Return the (x, y) coordinate for the center point of the cell that contains the specified text.  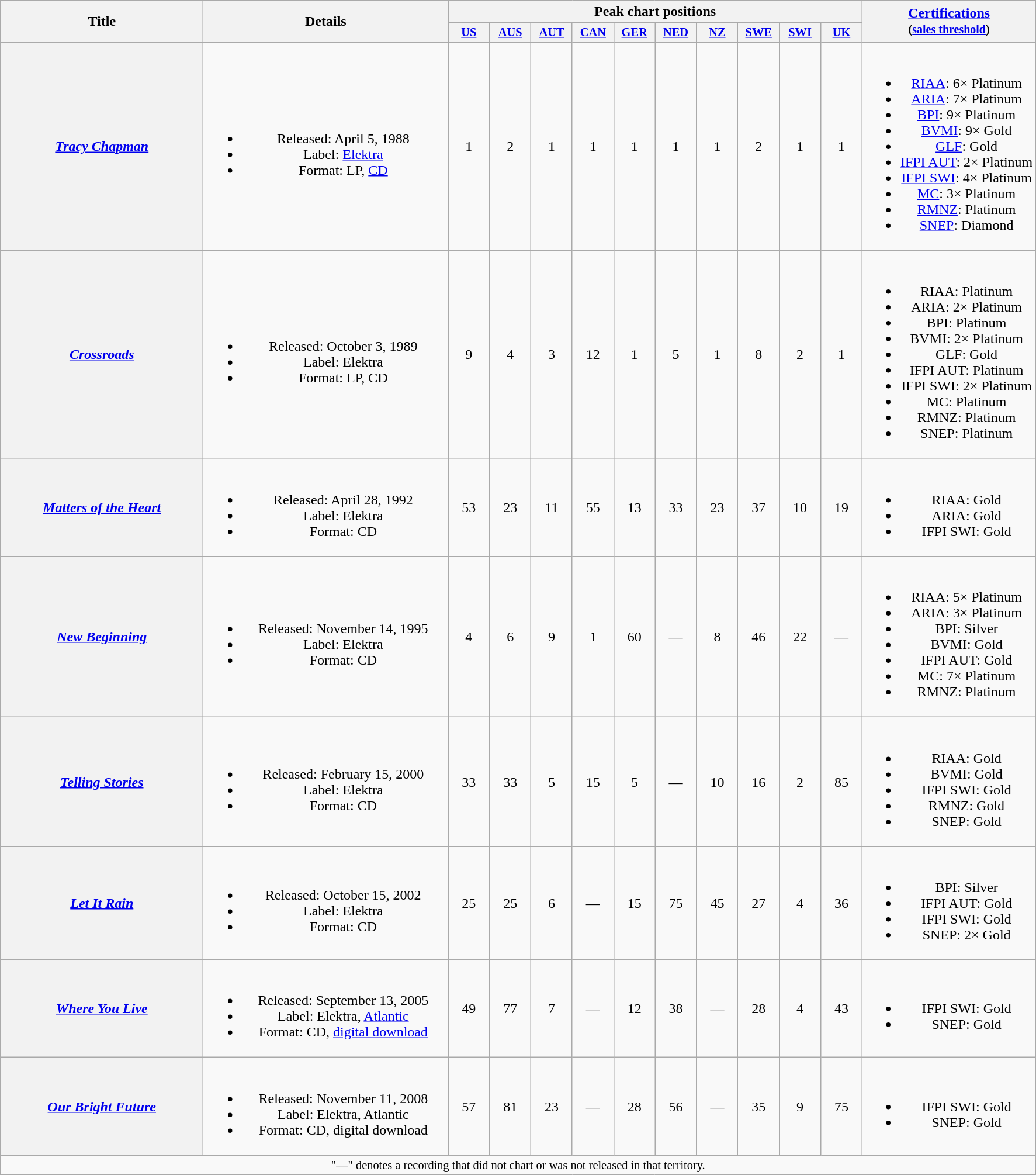
SWE (758, 33)
36 (841, 903)
Released: November 14, 1995Label: ElektraFormat: CD (326, 637)
Released: September 13, 2005Label: Elektra, AtlanticFormat: CD, digital download (326, 1009)
UK (841, 33)
49 (469, 1009)
Let It Rain (102, 903)
Released: February 15, 2000Label: ElektraFormat: CD (326, 782)
Matters of the Heart (102, 507)
46 (758, 637)
7 (552, 1009)
RIAA: GoldBVMI: GoldIFPI SWI: GoldRMNZ: GoldSNEP: Gold (949, 782)
16 (758, 782)
RIAA: PlatinumARIA: 2× PlatinumBPI: PlatinumBVMI: 2× PlatinumGLF: GoldIFPI AUT: PlatinumIFPI SWI: 2× PlatinumMC: PlatinumRMNZ: PlatinumSNEP: Platinum (949, 355)
US (469, 33)
81 (511, 1106)
Title (102, 22)
RIAA: 5× PlatinumARIA: 3× PlatinumBPI: SilverBVMI: GoldIFPI AUT: GoldMC: 7× PlatinumRMNZ: Platinum (949, 637)
37 (758, 507)
38 (675, 1009)
Released: November 11, 2008Label: Elektra, AtlanticFormat: CD, digital download (326, 1106)
AUT (552, 33)
CAN (593, 33)
Tracy Chapman (102, 146)
Crossroads (102, 355)
Details (326, 22)
Where You Live (102, 1009)
Our Bright Future (102, 1106)
New Beginning (102, 637)
AUS (511, 33)
27 (758, 903)
56 (675, 1106)
43 (841, 1009)
"—" denotes a recording that did not chart or was not released in that territory. (518, 1165)
NED (675, 33)
RIAA: GoldARIA: GoldIFPI SWI: Gold (949, 507)
35 (758, 1106)
Released: April 5, 1988Label: ElektraFormat: LP, CD (326, 146)
Certifications(sales threshold) (949, 22)
77 (511, 1009)
22 (801, 637)
Telling Stories (102, 782)
53 (469, 507)
60 (635, 637)
BPI: SilverIFPI AUT: GoldIFPI SWI: GoldSNEP: 2× Gold (949, 903)
Released: April 28, 1992Label: ElektraFormat: CD (326, 507)
85 (841, 782)
11 (552, 507)
19 (841, 507)
55 (593, 507)
3 (552, 355)
NZ (718, 33)
SWI (801, 33)
57 (469, 1106)
Peak chart positions (656, 12)
GER (635, 33)
13 (635, 507)
Released: October 15, 2002Label: ElektraFormat: CD (326, 903)
45 (718, 903)
Released: October 3, 1989Label: ElektraFormat: LP, CD (326, 355)
